Extract the (x, y) coordinate from the center of the cell holding the provided text.  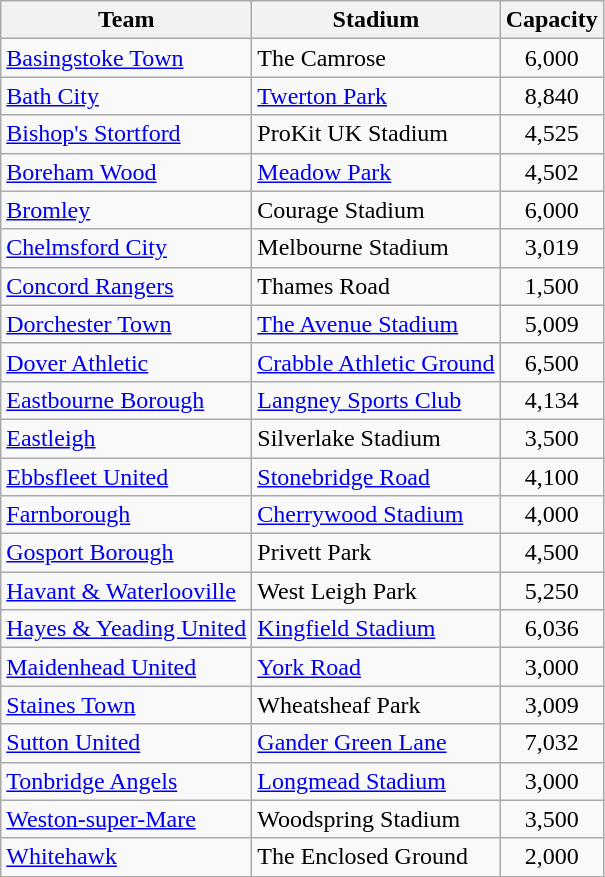
Wheatsheaf Park (376, 705)
Capacity (552, 20)
4,134 (552, 400)
Maidenhead United (126, 667)
Langney Sports Club (376, 400)
3,019 (552, 248)
Concord Rangers (126, 286)
Hayes & Yeading United (126, 629)
Kingfield Stadium (376, 629)
Basingstoke Town (126, 58)
Havant & Waterlooville (126, 591)
Dover Athletic (126, 362)
Longmead Stadium (376, 781)
Twerton Park (376, 96)
Bath City (126, 96)
7,032 (552, 743)
Melbourne Stadium (376, 248)
The Camrose (376, 58)
6,500 (552, 362)
Cherrywood Stadium (376, 515)
York Road (376, 667)
4,500 (552, 553)
Farnborough (126, 515)
Bromley (126, 210)
Gosport Borough (126, 553)
Stonebridge Road (376, 477)
4,502 (552, 172)
Eastbourne Borough (126, 400)
ProKit UK Stadium (376, 134)
Privett Park (376, 553)
Weston-super-Mare (126, 819)
Gander Green Lane (376, 743)
Woodspring Stadium (376, 819)
Bishop's Stortford (126, 134)
Whitehawk (126, 857)
Chelmsford City (126, 248)
Ebbsfleet United (126, 477)
Tonbridge Angels (126, 781)
Meadow Park (376, 172)
Courage Stadium (376, 210)
Eastleigh (126, 438)
6,036 (552, 629)
Dorchester Town (126, 324)
4,000 (552, 515)
1,500 (552, 286)
Thames Road (376, 286)
Staines Town (126, 705)
Crabble Athletic Ground (376, 362)
3,009 (552, 705)
2,000 (552, 857)
The Enclosed Ground (376, 857)
Sutton United (126, 743)
4,100 (552, 477)
The Avenue Stadium (376, 324)
4,525 (552, 134)
Stadium (376, 20)
5,009 (552, 324)
8,840 (552, 96)
Team (126, 20)
5,250 (552, 591)
West Leigh Park (376, 591)
Boreham Wood (126, 172)
Silverlake Stadium (376, 438)
